Extract the [X, Y] coordinate from the center of the cell holding the provided text.  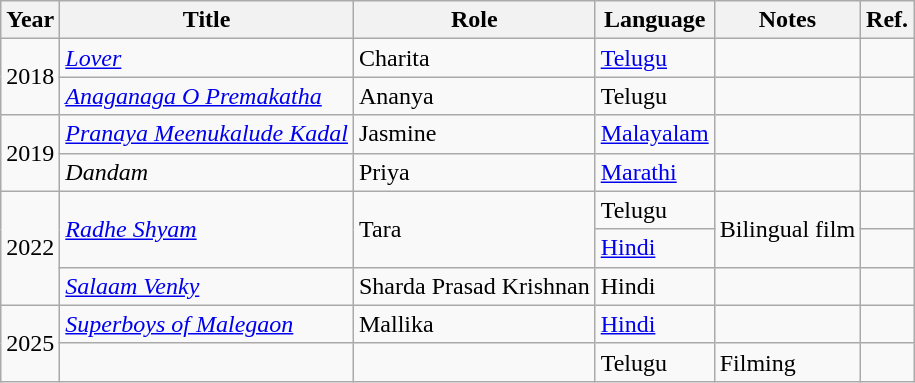
Filming [787, 362]
2019 [30, 153]
Title [207, 20]
Language [654, 20]
Role [474, 20]
2025 [30, 343]
Mallika [474, 324]
2018 [30, 77]
Notes [787, 20]
Priya [474, 172]
Ref. [888, 20]
Marathi [654, 172]
Salaam Venky [207, 286]
Ananya [474, 96]
Anaganaga O Premakatha [207, 96]
Year [30, 20]
Dandam [207, 172]
Lover [207, 58]
2022 [30, 248]
Sharda Prasad Krishnan [474, 286]
Jasmine [474, 134]
Charita [474, 58]
Radhe Shyam [207, 229]
Pranaya Meenukalude Kadal [207, 134]
Superboys of Malegaon [207, 324]
Malayalam [654, 134]
Tara [474, 229]
Bilingual film [787, 229]
